Capture the cell that displays the provided text and extract its (X, Y) central coordinate. 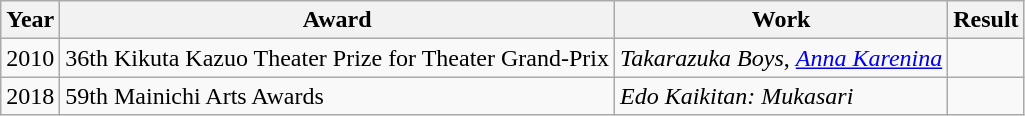
Work (780, 20)
Result (986, 20)
Award (338, 20)
Edo Kaikitan: Mukasari (780, 96)
36th Kikuta Kazuo Theater Prize for Theater Grand-Prix (338, 58)
59th Mainichi Arts Awards (338, 96)
Takarazuka Boys, Anna Karenina (780, 58)
2018 (30, 96)
Year (30, 20)
2010 (30, 58)
